Search for the cell housing the specified text and yield its [x, y] center coordinate. 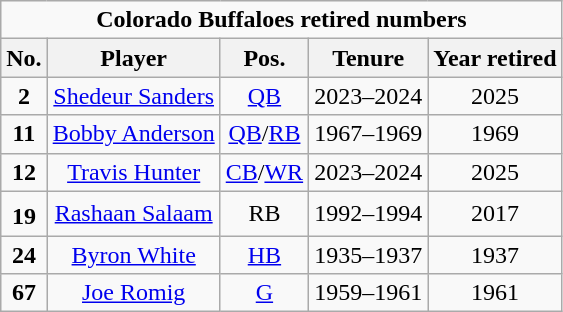
QB/RB [264, 134]
CB/WR [264, 172]
2 [24, 96]
G [264, 293]
Tenure [368, 58]
11 [24, 134]
2017 [495, 214]
1959–1961 [368, 293]
Byron White [134, 255]
67 [24, 293]
Joe Romig [134, 293]
Year retired [495, 58]
No. [24, 58]
HB [264, 255]
Shedeur Sanders [134, 96]
1937 [495, 255]
Player [134, 58]
Colorado Buffaloes retired numbers [282, 20]
Bobby Anderson [134, 134]
1961 [495, 293]
Travis Hunter [134, 172]
19 [24, 214]
24 [24, 255]
QB [264, 96]
1992–1994 [368, 214]
12 [24, 172]
1969 [495, 134]
1935–1937 [368, 255]
Rashaan Salaam [134, 214]
1967–1969 [368, 134]
Pos. [264, 58]
RB [264, 214]
